Determine the (x, y) coordinate at the center of the cell enclosing the given text.  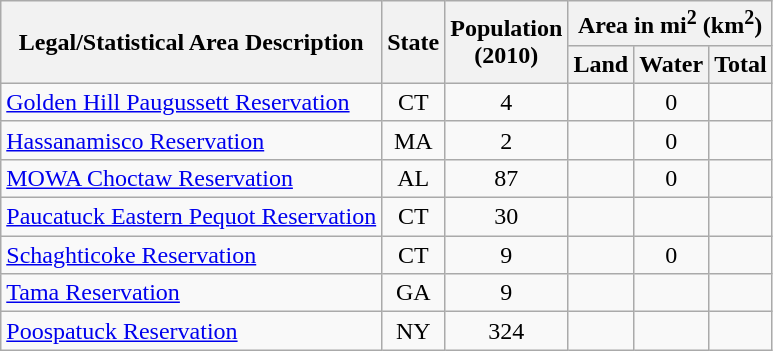
Legal/Statistical Area Description (192, 42)
2 (506, 140)
GA (414, 293)
Golden Hill Paugussett Reservation (192, 102)
State (414, 42)
Hassanamisco Reservation (192, 140)
AL (414, 178)
Area in mi2 (km2) (670, 24)
MA (414, 140)
MOWA Choctaw Reservation (192, 178)
Schaghticoke Reservation (192, 255)
Land (601, 64)
Tama Reservation (192, 293)
4 (506, 102)
324 (506, 331)
Population(2010) (506, 42)
30 (506, 217)
NY (414, 331)
87 (506, 178)
Water (672, 64)
Paucatuck Eastern Pequot Reservation (192, 217)
Total (741, 64)
Poospatuck Reservation (192, 331)
